Return (x, y) of the center of cell containing provided text 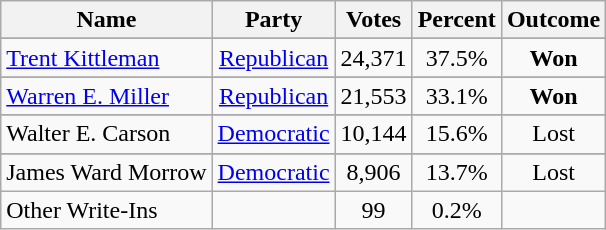
Name (106, 20)
James Ward Morrow (106, 172)
0.2% (456, 210)
Other Write-Ins (106, 210)
Warren E. Miller (106, 96)
37.5% (456, 58)
Votes (374, 20)
24,371 (374, 58)
Trent Kittleman (106, 58)
33.1% (456, 96)
15.6% (456, 134)
10,144 (374, 134)
Party (274, 20)
21,553 (374, 96)
99 (374, 210)
8,906 (374, 172)
Percent (456, 20)
Outcome (553, 20)
13.7% (456, 172)
Walter E. Carson (106, 134)
